From the cell containing the given text, extract its center point as (x, y) coordinate. 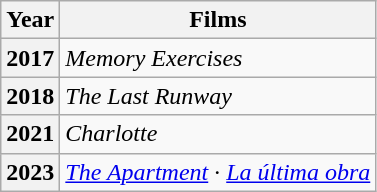
The Last Runway (218, 96)
Year (30, 20)
2018 (30, 96)
Films (218, 20)
2017 (30, 58)
The Apartment · La última obra (218, 172)
Charlotte (218, 134)
2023 (30, 172)
Memory Exercises (218, 58)
2021 (30, 134)
